Search for the cell housing the specified text and yield its (X, Y) center coordinate. 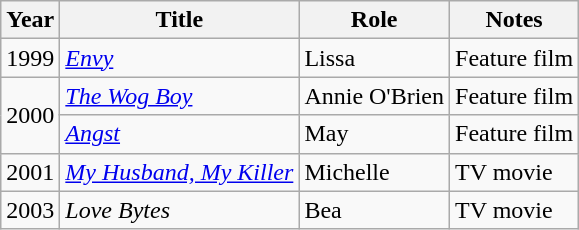
2003 (30, 210)
2001 (30, 172)
Envy (180, 58)
Role (374, 20)
Angst (180, 134)
Michelle (374, 172)
Title (180, 20)
Love Bytes (180, 210)
The Wog Boy (180, 96)
Bea (374, 210)
My Husband, My Killer (180, 172)
Year (30, 20)
Notes (514, 20)
Annie O'Brien (374, 96)
Lissa (374, 58)
May (374, 134)
1999 (30, 58)
2000 (30, 115)
